Capture the cell that displays the provided text and extract its [X, Y] central coordinate. 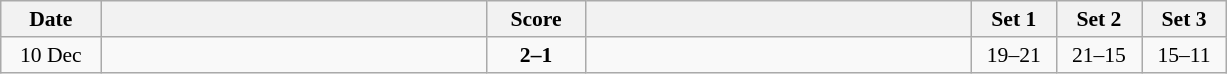
15–11 [1184, 55]
Score [536, 19]
Set 2 [1098, 19]
2–1 [536, 55]
19–21 [1014, 55]
Set 3 [1184, 19]
Set 1 [1014, 19]
21–15 [1098, 55]
10 Dec [51, 55]
Date [51, 19]
